Determine the [x, y] coordinate at the center of the cell enclosing the given text.  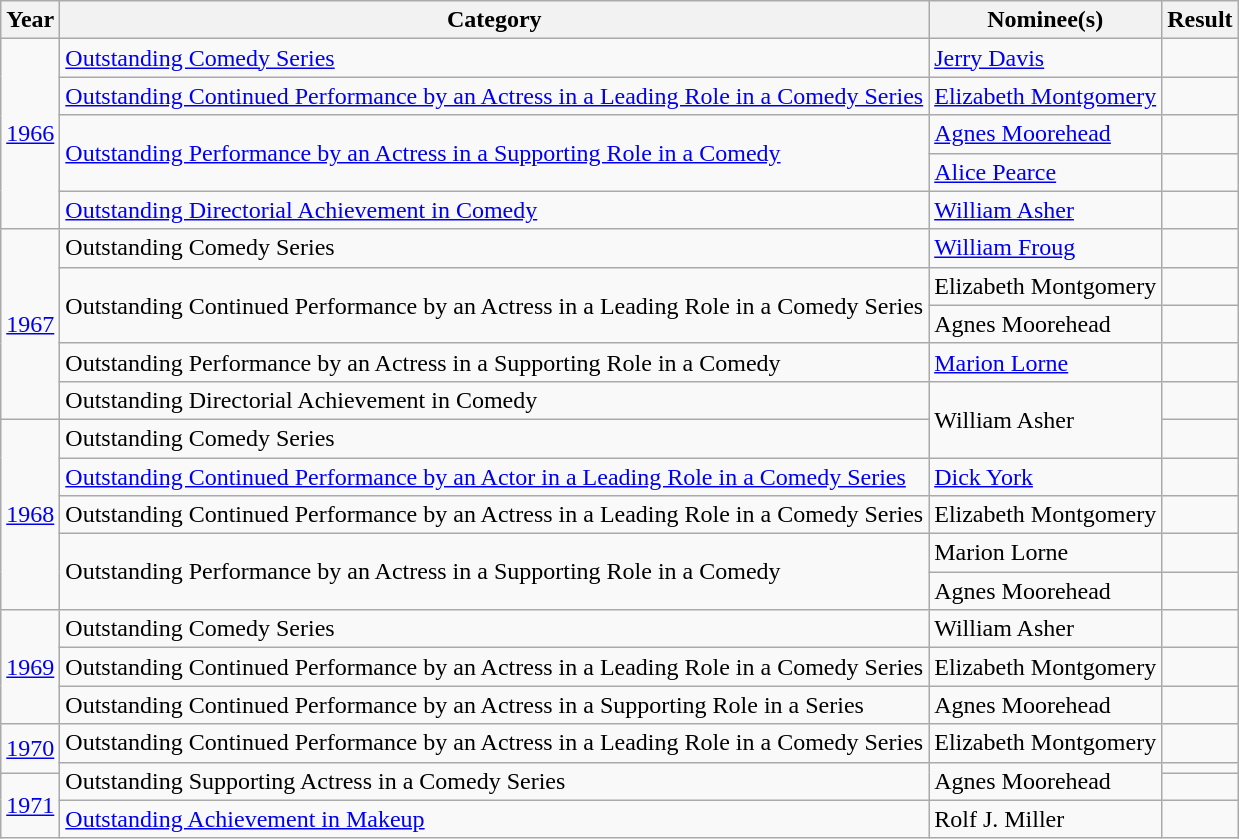
1966 [30, 134]
1968 [30, 514]
Outstanding Continued Performance by an Actress in a Supporting Role in a Series [494, 705]
Outstanding Continued Performance by an Actor in a Leading Role in a Comedy Series [494, 477]
Outstanding Achievement in Makeup [494, 819]
Rolf J. Miller [1046, 819]
Alice Pearce [1046, 172]
1967 [30, 324]
1969 [30, 667]
Year [30, 20]
Category [494, 20]
1970 [30, 748]
Nominee(s) [1046, 20]
Jerry Davis [1046, 58]
William Froug [1046, 248]
Result [1200, 20]
1971 [30, 806]
Dick York [1046, 477]
Outstanding Supporting Actress in a Comedy Series [494, 781]
